Output the (x, y) coordinate of the center of the cell containing the given text.  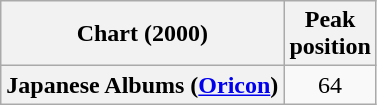
Peakposition (330, 34)
Chart (2000) (142, 34)
Japanese Albums (Oricon) (142, 85)
64 (330, 85)
